From the cell containing the given text, extract its center point as [X, Y] coordinate. 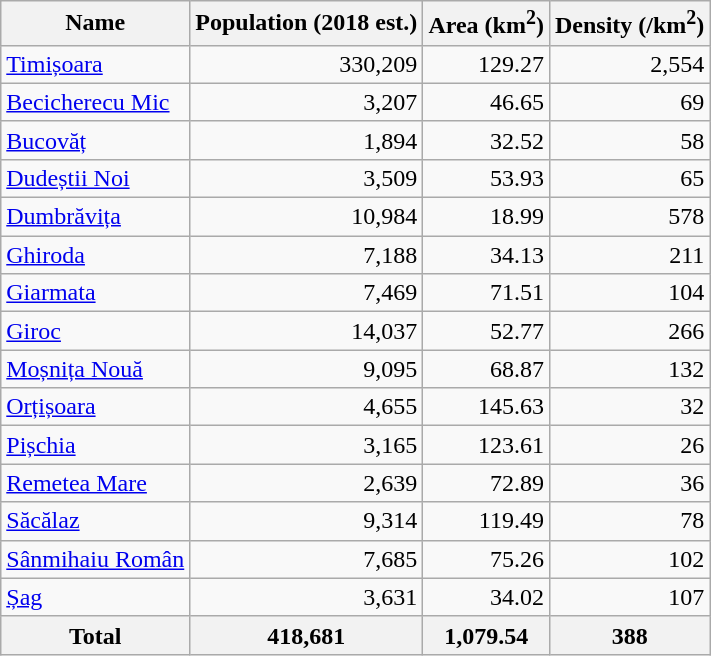
330,209 [306, 64]
58 [629, 140]
34.02 [486, 597]
Pișchia [96, 445]
Dumbrăvița [96, 217]
78 [629, 521]
71.51 [486, 293]
53.93 [486, 178]
Ghiroda [96, 255]
Remetea Mare [96, 483]
52.77 [486, 331]
104 [629, 293]
107 [629, 597]
211 [629, 255]
46.65 [486, 102]
68.87 [486, 369]
1,079.54 [486, 635]
32 [629, 407]
123.61 [486, 445]
10,984 [306, 217]
Bucovăț [96, 140]
Giroc [96, 331]
4,655 [306, 407]
Săcălaz [96, 521]
Name [96, 24]
3,509 [306, 178]
1,894 [306, 140]
26 [629, 445]
18.99 [486, 217]
418,681 [306, 635]
Area (km2) [486, 24]
Șag [96, 597]
65 [629, 178]
75.26 [486, 559]
Dudeștii Noi [96, 178]
Population (2018 est.) [306, 24]
32.52 [486, 140]
2,554 [629, 64]
7,685 [306, 559]
9,314 [306, 521]
34.13 [486, 255]
Becicherecu Mic [96, 102]
9,095 [306, 369]
132 [629, 369]
145.63 [486, 407]
Giarmata [96, 293]
2,639 [306, 483]
14,037 [306, 331]
69 [629, 102]
3,207 [306, 102]
119.49 [486, 521]
3,165 [306, 445]
578 [629, 217]
Total [96, 635]
72.89 [486, 483]
Orțișoara [96, 407]
388 [629, 635]
7,188 [306, 255]
102 [629, 559]
7,469 [306, 293]
Density (/km2) [629, 24]
266 [629, 331]
36 [629, 483]
Moșnița Nouă [96, 369]
129.27 [486, 64]
Sânmihaiu Român [96, 559]
Timișoara [96, 64]
3,631 [306, 597]
